Output the [x, y] coordinate of the center of the cell containing the given text.  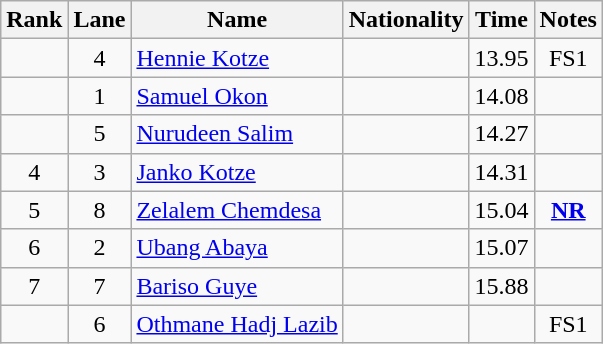
15.88 [502, 286]
Zelalem Chemdesa [237, 210]
15.07 [502, 248]
Notes [568, 20]
Time [502, 20]
Othmane Hadj Lazib [237, 324]
Name [237, 20]
Lane [100, 20]
Bariso Guye [237, 286]
Ubang Abaya [237, 248]
Samuel Okon [237, 96]
NR [568, 210]
Nationality [406, 20]
15.04 [502, 210]
14.27 [502, 134]
13.95 [502, 58]
8 [100, 210]
2 [100, 248]
Hennie Kotze [237, 58]
Janko Kotze [237, 172]
1 [100, 96]
14.08 [502, 96]
Rank [34, 20]
3 [100, 172]
14.31 [502, 172]
Nurudeen Salim [237, 134]
